Scan for the cell matching the given text and deliver its (X, Y) coordinate at center. 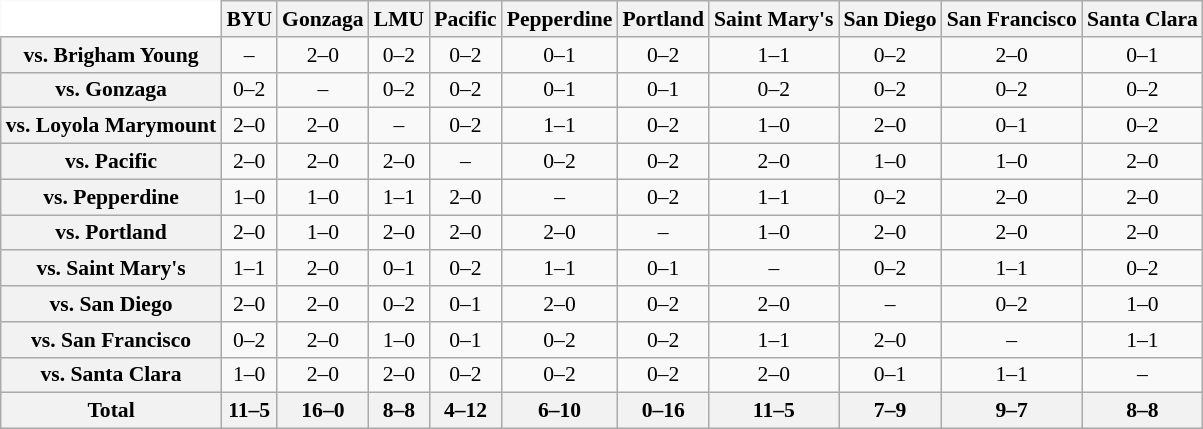
9–7 (1012, 411)
Pacific (465, 19)
vs. Brigham Young (112, 55)
Gonzaga (323, 19)
vs. Gonzaga (112, 90)
San Diego (890, 19)
Pepperdine (560, 19)
BYU (249, 19)
vs. Loyola Marymount (112, 126)
6–10 (560, 411)
vs. Saint Mary's (112, 269)
LMU (399, 19)
Portland (663, 19)
vs. Portland (112, 233)
4–12 (465, 411)
vs. Santa Clara (112, 375)
Saint Mary's (774, 19)
0–16 (663, 411)
Santa Clara (1142, 19)
vs. San Diego (112, 304)
vs. Pacific (112, 162)
7–9 (890, 411)
vs. San Francisco (112, 340)
San Francisco (1012, 19)
16–0 (323, 411)
vs. Pepperdine (112, 197)
Total (112, 411)
